For the text-containing cell, return its midpoint in (X, Y) coordinate format. 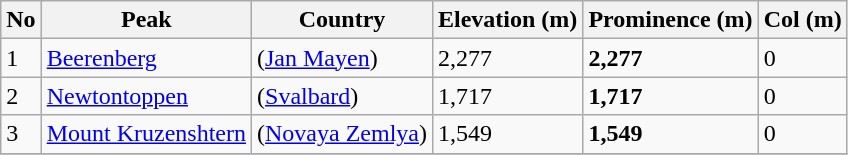
1 (21, 58)
Col (m) (802, 20)
No (21, 20)
(Svalbard) (342, 96)
(Novaya Zemlya) (342, 134)
Beerenberg (146, 58)
Mount Kruzenshtern (146, 134)
Country (342, 20)
Prominence (m) (670, 20)
2 (21, 96)
Peak (146, 20)
Elevation (m) (507, 20)
3 (21, 134)
(Jan Mayen) (342, 58)
Newtontoppen (146, 96)
